For the text-containing cell, return its midpoint in [x, y] coordinate format. 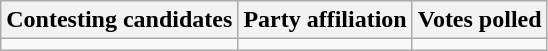
Party affiliation [325, 20]
Contesting candidates [120, 20]
Votes polled [480, 20]
